Output the [x, y] coordinate of the center of the cell containing the given text.  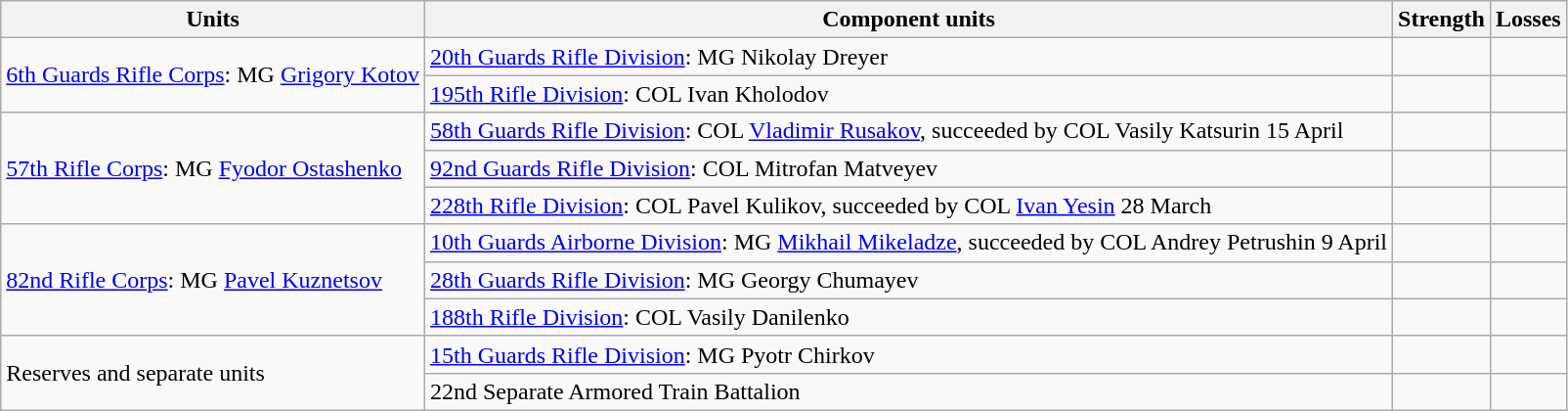
28th Guards Rifle Division: MG Georgy Chumayev [908, 280]
92nd Guards Rifle Division: COL Mitrofan Matveyev [908, 168]
22nd Separate Armored Train Battalion [908, 391]
Component units [908, 20]
228th Rifle Division: COL Pavel Kulikov, succeeded by COL Ivan Yesin 28 March [908, 205]
Units [213, 20]
6th Guards Rifle Corps: MG Grigory Kotov [213, 75]
Reserves and separate units [213, 373]
10th Guards Airborne Division: MG Mikhail Mikeladze, succeeded by COL Andrey Petrushin 9 April [908, 243]
195th Rifle Division: COL Ivan Kholodov [908, 94]
Strength [1442, 20]
188th Rifle Division: COL Vasily Danilenko [908, 317]
15th Guards Rifle Division: MG Pyotr Chirkov [908, 354]
82nd Rifle Corps: MG Pavel Kuznetsov [213, 280]
57th Rifle Corps: MG Fyodor Ostashenko [213, 168]
20th Guards Rifle Division: MG Nikolay Dreyer [908, 57]
58th Guards Rifle Division: COL Vladimir Rusakov, succeeded by COL Vasily Katsurin 15 April [908, 131]
Losses [1528, 20]
